Identify which cell holds the provided text, then report its (X, Y) central coordinate. 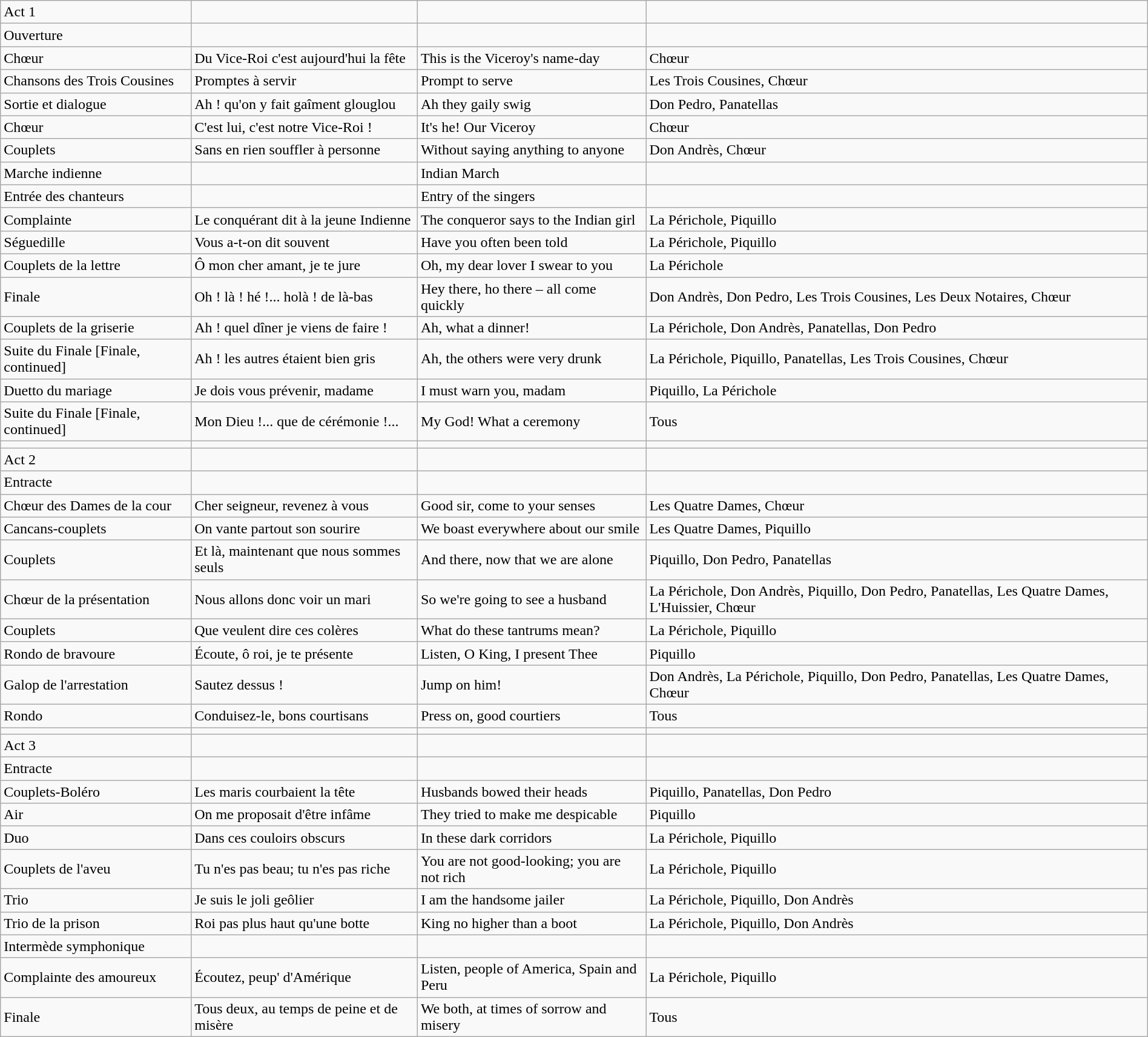
Séguedille (96, 242)
Trio de la prison (96, 923)
You are not good-looking; you are not rich (532, 869)
So we're going to see a husband (532, 599)
Sautez dessus ! (305, 684)
Écoutez, peup' d'Amérique (305, 977)
Have you often been told (532, 242)
La Périchole, Don Andrès, Piquillo, Don Pedro, Panatellas, Les Quatre Dames, L'Huissier, Chœur (897, 599)
Les Quatre Dames, Chœur (897, 505)
Jump on him! (532, 684)
Chœur des Dames de la cour (96, 505)
Husbands bowed their heads (532, 792)
Roi pas plus haut qu'une botte (305, 923)
Je suis le joli geôlier (305, 900)
Conduisez-le, bons courtisans (305, 716)
King no higher than a boot (532, 923)
Ah, what a dinner! (532, 328)
I am the handsome jailer (532, 900)
Galop de l'arrestation (96, 684)
Sans en rien souffler à personne (305, 150)
In these dark corridors (532, 838)
Promptes à servir (305, 81)
Prompt to serve (532, 81)
Ouverture (96, 35)
Chansons des Trois Cousines (96, 81)
Listen, people of America, Spain and Peru (532, 977)
Complainte (96, 219)
Don Pedro, Panatellas (897, 104)
Ah, the others were very drunk (532, 360)
Le conquérant dit à la jeune Indienne (305, 219)
Good sir, come to your senses (532, 505)
Tu n'es pas beau; tu n'es pas riche (305, 869)
Que veulent dire ces colères (305, 630)
Intermède symphonique (96, 946)
Act 2 (96, 459)
Chœur de la présentation (96, 599)
This is the Viceroy's name-day (532, 58)
Entry of the singers (532, 196)
Marche indienne (96, 173)
Les Trois Cousines, Chœur (897, 81)
Piquillo, Don Pedro, Panatellas (897, 559)
La Périchole (897, 265)
Rondo (96, 716)
I must warn you, madam (532, 390)
Without saying anything to anyone (532, 150)
Complainte des amoureux (96, 977)
Et là, maintenant que nous sommes seuls (305, 559)
The conqueror says to the Indian girl (532, 219)
What do these tantrums mean? (532, 630)
Ô mon cher amant, je te jure (305, 265)
Cher seigneur, revenez à vous (305, 505)
We boast everywhere about our smile (532, 528)
Trio (96, 900)
Vous a-t-on dit souvent (305, 242)
Couplets-Boléro (96, 792)
La Périchole, Don Andrès, Panatellas, Don Pedro (897, 328)
Couplets de l'aveu (96, 869)
Act 1 (96, 12)
Les Quatre Dames, Piquillo (897, 528)
Nous allons donc voir un mari (305, 599)
On vante partout son sourire (305, 528)
Don Andrès, La Périchole, Piquillo, Don Pedro, Panatellas, Les Quatre Dames, Chœur (897, 684)
Act 3 (96, 746)
Don Andrès, Chœur (897, 150)
Ah ! les autres étaient bien gris (305, 360)
Couplets de la lettre (96, 265)
Ah they gaily swig (532, 104)
Sortie et dialogue (96, 104)
Air (96, 815)
Duo (96, 838)
We both, at times of sorrow and misery (532, 1017)
My God! What a ceremony (532, 421)
Don Andrès, Don Pedro, Les Trois Cousines, Les Deux Notaires, Chœur (897, 297)
Duetto du mariage (96, 390)
They tried to make me despicable (532, 815)
Mon Dieu !... que de cérémonie !... (305, 421)
Press on, good courtiers (532, 716)
Indian March (532, 173)
La Périchole, Piquillo, Panatellas, Les Trois Cousines, Chœur (897, 360)
Couplets de la griserie (96, 328)
Hey there, ho there – all come quickly (532, 297)
C'est lui, c'est notre Vice-Roi ! (305, 127)
And there, now that we are alone (532, 559)
Du Vice-Roi c'est aujourd'hui la fête (305, 58)
Piquillo, La Périchole (897, 390)
Ah ! quel dîner je viens de faire ! (305, 328)
On me proposait d'être infâme (305, 815)
Oh, my dear lover I swear to you (532, 265)
Listen, O King, I present Thee (532, 653)
Rondo de bravoure (96, 653)
Oh ! là ! hé !... holà ! de là-bas (305, 297)
Ah ! qu'on y fait gaîment glouglou (305, 104)
Je dois vous prévenir, madame (305, 390)
Entrée des chanteurs (96, 196)
Écoute, ô roi, je te présente (305, 653)
Cancans-couplets (96, 528)
Les maris courbaient la tête (305, 792)
Dans ces couloirs obscurs (305, 838)
Tous deux, au temps de peine et de misère (305, 1017)
Piquillo, Panatellas, Don Pedro (897, 792)
It's he! Our Viceroy (532, 127)
